Detect which cell encompasses the target text, then output its (x, y) center coordinate. 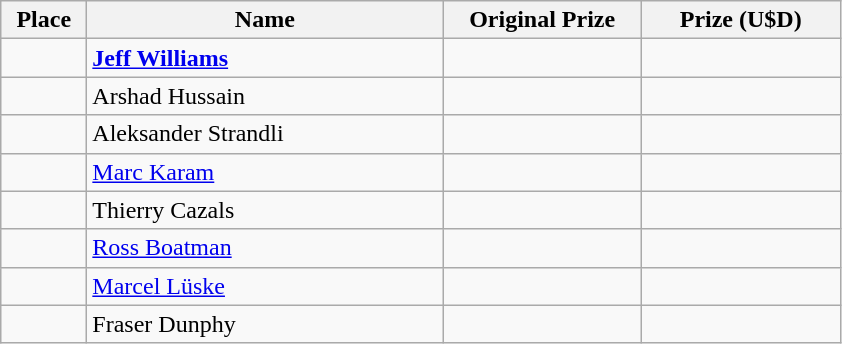
Thierry Cazals (265, 210)
Arshad Hussain (265, 96)
Prize (U$D) (740, 20)
Marc Karam (265, 172)
Jeff Williams (265, 58)
Marcel Lüske (265, 286)
Aleksander Strandli (265, 134)
Name (265, 20)
Ross Boatman (265, 248)
Place (44, 20)
Fraser Dunphy (265, 324)
Original Prize (542, 20)
